Find where the given text appears and provide that cell's center as (X, Y) coordinate. 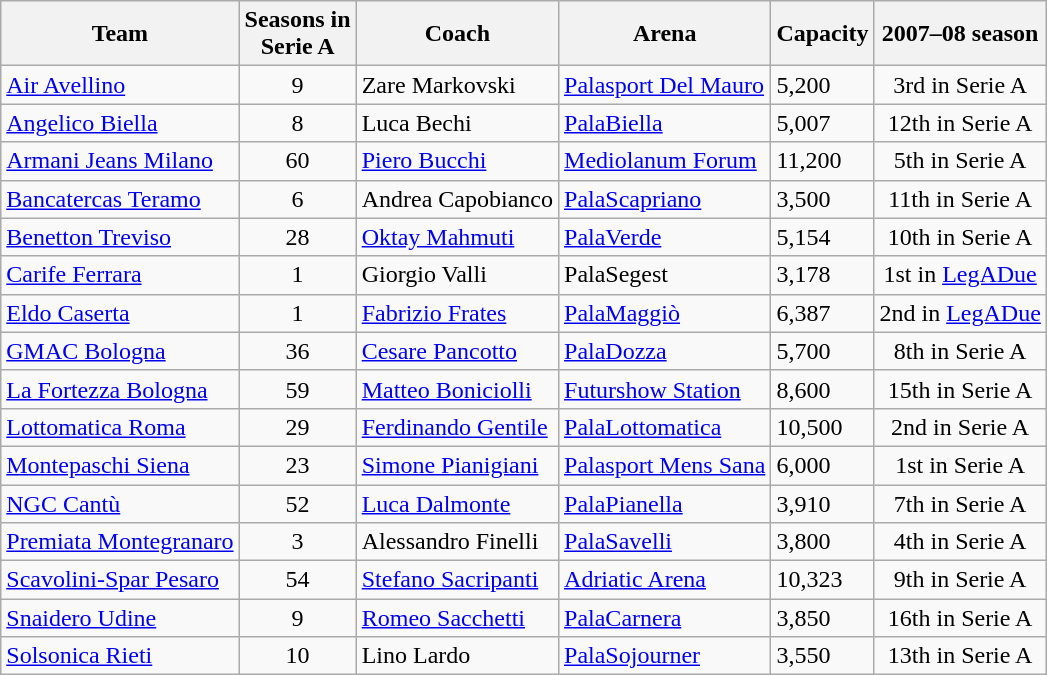
60 (298, 161)
Solsonica Rieti (120, 656)
Romeo Sacchetti (457, 618)
10,323 (822, 580)
Angelico Biella (120, 123)
Mediolanum Forum (665, 161)
Benetton Treviso (120, 237)
Seasons inSerie A (298, 34)
3,550 (822, 656)
Futurshow Station (665, 389)
PalaLottomatica (665, 427)
PalaDozza (665, 351)
16th in Serie A (960, 618)
1st in LegADue (960, 275)
8,600 (822, 389)
Air Avellino (120, 85)
6,000 (822, 465)
Piero Bucchi (457, 161)
Bancatercas Teramo (120, 199)
11,200 (822, 161)
PalaSavelli (665, 542)
54 (298, 580)
5th in Serie A (960, 161)
3rd in Serie A (960, 85)
Arena (665, 34)
PalaSegest (665, 275)
3,800 (822, 542)
PalaCarnera (665, 618)
5,200 (822, 85)
PalaBiella (665, 123)
5,007 (822, 123)
Capacity (822, 34)
Premiata Montegranaro (120, 542)
10,500 (822, 427)
7th in Serie A (960, 503)
Stefano Sacripanti (457, 580)
23 (298, 465)
Zare Markovski (457, 85)
8 (298, 123)
Luca Dalmonte (457, 503)
NGC Cantù (120, 503)
10th in Serie A (960, 237)
36 (298, 351)
8th in Serie A (960, 351)
3,178 (822, 275)
Eldo Caserta (120, 313)
2nd in Serie A (960, 427)
9th in Serie A (960, 580)
Andrea Capobianco (457, 199)
Carife Ferrara (120, 275)
Adriatic Arena (665, 580)
5,154 (822, 237)
13th in Serie A (960, 656)
2nd in LegADue (960, 313)
PalaPianella (665, 503)
Alessandro Finelli (457, 542)
Armani Jeans Milano (120, 161)
Montepaschi Siena (120, 465)
15th in Serie A (960, 389)
Coach (457, 34)
Lino Lardo (457, 656)
PalaSojourner (665, 656)
Palasport Del Mauro (665, 85)
59 (298, 389)
Giorgio Valli (457, 275)
Fabrizio Frates (457, 313)
12th in Serie A (960, 123)
Palasport Mens Sana (665, 465)
La Fortezza Bologna (120, 389)
3,910 (822, 503)
4th in Serie A (960, 542)
28 (298, 237)
1st in Serie A (960, 465)
3,500 (822, 199)
6 (298, 199)
Lottomatica Roma (120, 427)
3,850 (822, 618)
Oktay Mahmuti (457, 237)
PalaScapriano (665, 199)
5,700 (822, 351)
PalaMaggiò (665, 313)
Matteo Boniciolli (457, 389)
29 (298, 427)
2007–08 season (960, 34)
GMAC Bologna (120, 351)
Team (120, 34)
52 (298, 503)
Luca Bechi (457, 123)
Cesare Pancotto (457, 351)
Snaidero Udine (120, 618)
Scavolini-Spar Pesaro (120, 580)
11th in Serie A (960, 199)
6,387 (822, 313)
PalaVerde (665, 237)
10 (298, 656)
Ferdinando Gentile (457, 427)
Simone Pianigiani (457, 465)
3 (298, 542)
